Pinpoint the cell where the given text exists, returning its [X, Y] midpoint coordinate. 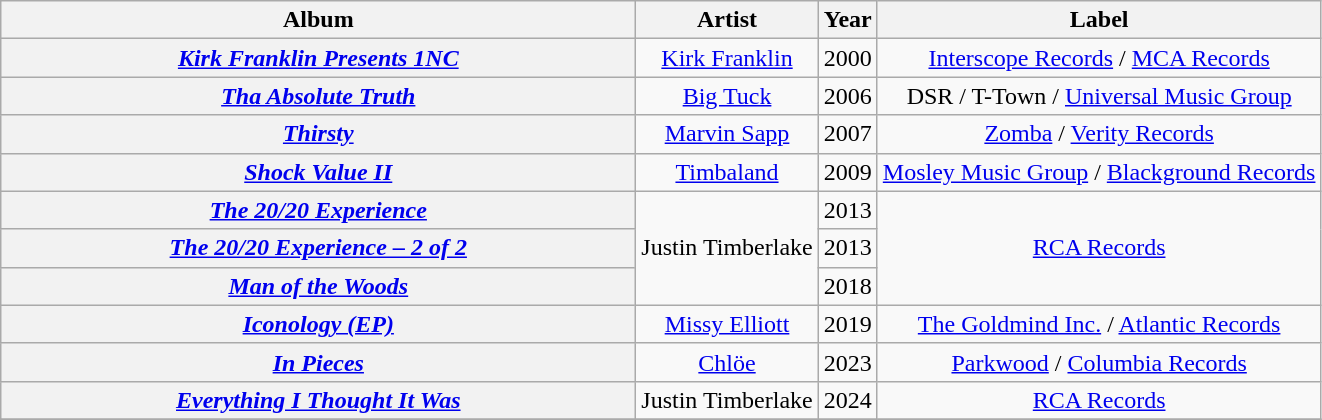
Iconology (EP) [318, 324]
2009 [848, 172]
Marvin Sapp [727, 134]
Label [1099, 20]
Kirk Franklin Presents 1NC [318, 58]
The 20/20 Experience – 2 of 2 [318, 248]
DSR / T-Town / Universal Music Group [1099, 96]
2024 [848, 400]
Interscope Records / MCA Records [1099, 58]
2007 [848, 134]
Zomba / Verity Records [1099, 134]
Artist [727, 20]
Parkwood / Columbia Records [1099, 362]
The Goldmind Inc. / Atlantic Records [1099, 324]
Thirsty [318, 134]
Tha Absolute Truth [318, 96]
Shock Value II [318, 172]
Kirk Franklin [727, 58]
In Pieces [318, 362]
2018 [848, 286]
Everything I Thought It Was [318, 400]
Missy Elliott [727, 324]
Mosley Music Group / Blackground Records [1099, 172]
The 20/20 Experience [318, 210]
Timbaland [727, 172]
2019 [848, 324]
2006 [848, 96]
Man of the Woods [318, 286]
2000 [848, 58]
Album [318, 20]
Chlöe [727, 362]
Year [848, 20]
Big Tuck [727, 96]
2023 [848, 362]
